Locate the cell with the specified text and output its (X, Y) center coordinate. 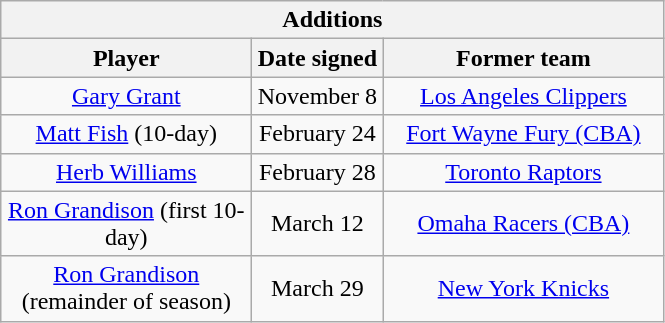
Fort Wayne Fury (CBA) (524, 134)
February 28 (318, 172)
March 29 (318, 288)
Toronto Raptors (524, 172)
Herb Williams (126, 172)
Matt Fish (10-day) (126, 134)
Date signed (318, 58)
Los Angeles Clippers (524, 96)
Ron Grandison (first 10-day) (126, 224)
Gary Grant (126, 96)
March 12 (318, 224)
Player (126, 58)
November 8 (318, 96)
Omaha Racers (CBA) (524, 224)
New York Knicks (524, 288)
Former team (524, 58)
Ron Grandison (remainder of season) (126, 288)
February 24 (318, 134)
Additions (332, 20)
